Provide the (x, y) coordinate of the cell's center where the given text is located.  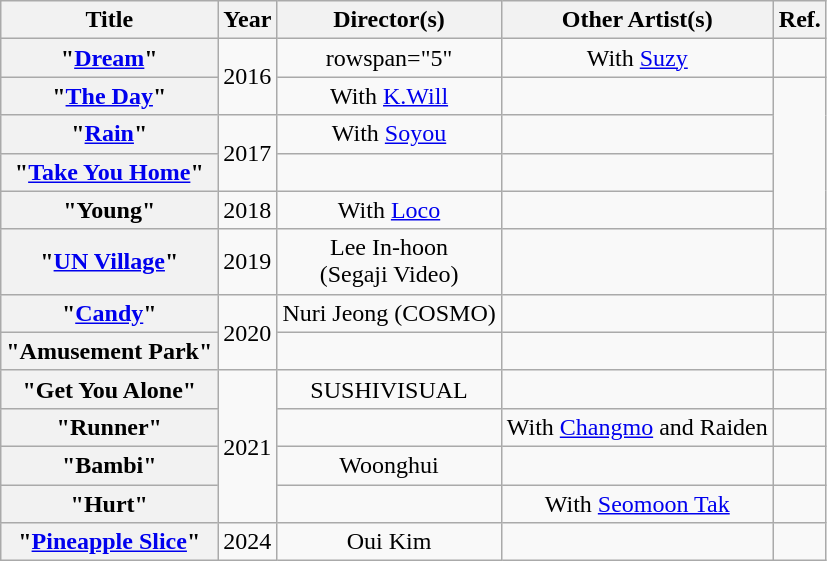
2019 (248, 262)
With K.Will (389, 96)
"Young" (110, 210)
"Bambi" (110, 465)
Woonghui (389, 465)
Other Artist(s) (637, 20)
"Pineapple Slice" (110, 542)
"Candy" (110, 313)
Nuri Jeong (COSMO) (389, 313)
Title (110, 20)
Oui Kim (389, 542)
"Hurt" (110, 503)
2016 (248, 77)
rowspan="5" (389, 58)
2018 (248, 210)
"Take You Home" (110, 172)
"Get You Alone" (110, 389)
"Amusement Park" (110, 351)
"Runner" (110, 427)
2017 (248, 153)
With Soyou (389, 134)
SUSHIVISUAL (389, 389)
"The Day" (110, 96)
Year (248, 20)
With Suzy (637, 58)
Lee In-hoon(Segaji Video) (389, 262)
2021 (248, 446)
Ref. (800, 20)
With Seomoon Tak (637, 503)
"Dream" (110, 58)
2024 (248, 542)
"UN Village" (110, 262)
Director(s) (389, 20)
With Loco (389, 210)
With Changmo and Raiden (637, 427)
2020 (248, 332)
"Rain" (110, 134)
